Detect which cell encompasses the target text, then output its [X, Y] center coordinate. 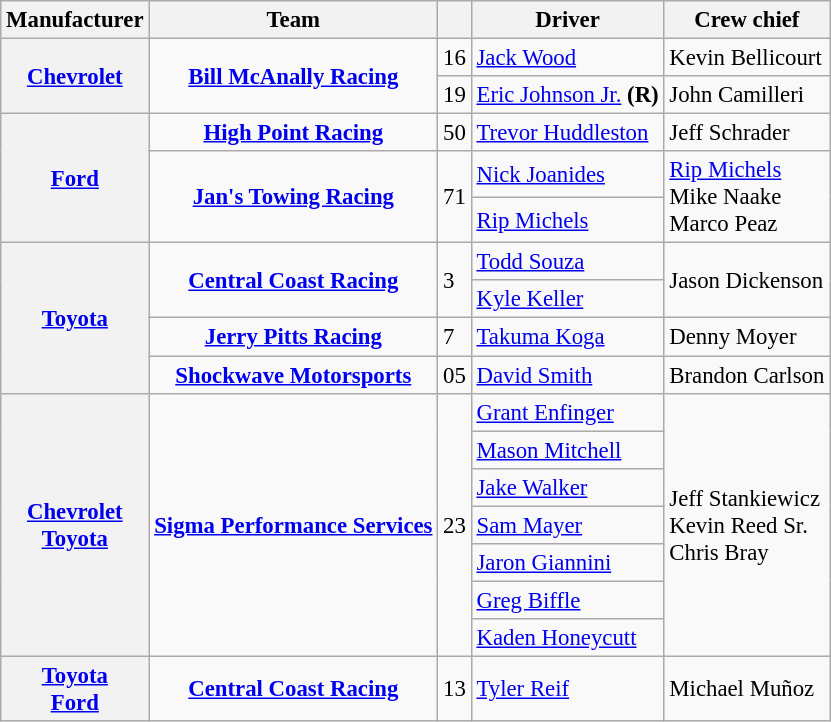
71 [454, 197]
Grant Enfinger [568, 412]
Sigma Performance Services [294, 524]
Kaden Honeycutt [568, 638]
Bill McAnally Racing [294, 76]
Rip Michels Mike Naake Marco Peaz [747, 197]
Crew chief [747, 20]
Driver [568, 20]
Tyler Reif [568, 688]
13 [454, 688]
Chevrolet Toyota [75, 524]
Nick Joanides [568, 174]
3 [454, 280]
Michael Muñoz [747, 688]
Team [294, 20]
Toyota [75, 318]
Jason Dickenson [747, 280]
Jake Walker [568, 487]
Todd Souza [568, 262]
Eric Johnson Jr. (R) [568, 95]
Trevor Huddleston [568, 133]
Jaron Giannini [568, 563]
Jerry Pitts Racing [294, 337]
7 [454, 337]
19 [454, 95]
Shockwave Motorsports [294, 375]
23 [454, 524]
Chevrolet [75, 76]
Brandon Carlson [747, 375]
John Camilleri [747, 95]
Denny Moyer [747, 337]
Greg Biffle [568, 600]
Jeff Stankiewicz Kevin Reed Sr. Chris Bray [747, 524]
05 [454, 375]
Rip Michels [568, 220]
Jan's Towing Racing [294, 197]
Toyota Ford [75, 688]
Jack Wood [568, 58]
High Point Racing [294, 133]
16 [454, 58]
Manufacturer [75, 20]
Ford [75, 178]
Kevin Bellicourt [747, 58]
Takuma Koga [568, 337]
50 [454, 133]
Kyle Keller [568, 299]
Jeff Schrader [747, 133]
Sam Mayer [568, 525]
David Smith [568, 375]
Mason Mitchell [568, 450]
